Scan for the cell matching the given text and deliver its [X, Y] coordinate at center. 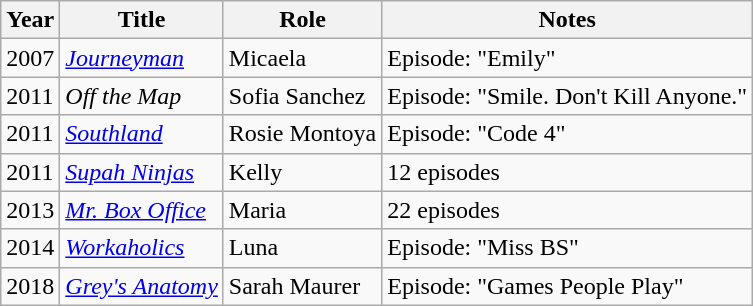
Luna [302, 248]
Supah Ninjas [142, 172]
2013 [30, 210]
Title [142, 20]
Off the Map [142, 96]
Kelly [302, 172]
12 episodes [568, 172]
Sarah Maurer [302, 286]
Workaholics [142, 248]
Southland [142, 134]
Episode: "Miss BS" [568, 248]
2007 [30, 58]
Role [302, 20]
Episode: "Smile. Don't Kill Anyone." [568, 96]
Mr. Box Office [142, 210]
Sofia Sanchez [302, 96]
Journeyman [142, 58]
2018 [30, 286]
Episode: "Code 4" [568, 134]
Maria [302, 210]
2014 [30, 248]
Episode: "Emily" [568, 58]
Year [30, 20]
22 episodes [568, 210]
Rosie Montoya [302, 134]
Micaela [302, 58]
Notes [568, 20]
Grey's Anatomy [142, 286]
Episode: "Games People Play" [568, 286]
